Return the (X, Y) coordinate for the center point of the cell that contains the specified text.  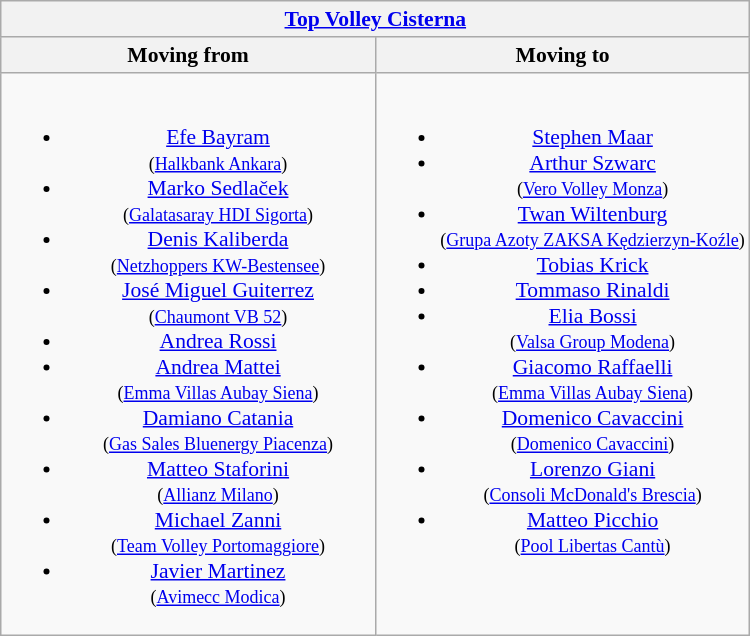
Top Volley Cisterna (376, 19)
Moving from (188, 55)
Moving to (562, 55)
